Capture the cell that displays the provided text and extract its (X, Y) central coordinate. 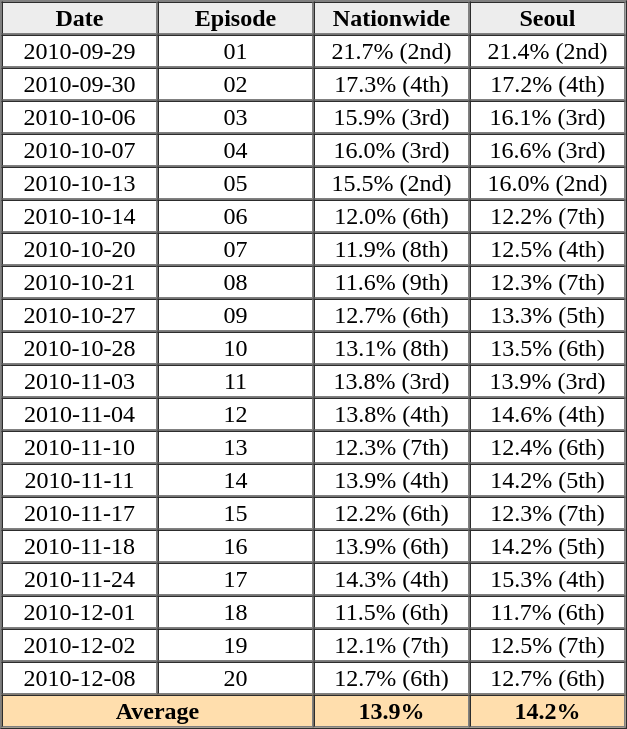
13.9% (3rd) (548, 380)
15 (236, 512)
Date (80, 18)
17.3% (4th) (392, 84)
13 (236, 446)
2010-11-17 (80, 512)
12.2% (7th) (548, 216)
05 (236, 182)
2010-10-20 (80, 248)
06 (236, 216)
2010-10-28 (80, 348)
14.6% (4th) (548, 414)
12.4% (6th) (548, 446)
Average (158, 710)
10 (236, 348)
2010-11-04 (80, 414)
2010-12-02 (80, 644)
09 (236, 314)
20 (236, 678)
12.0% (6th) (392, 216)
02 (236, 84)
16 (236, 546)
16.1% (3rd) (548, 116)
2010-12-01 (80, 612)
07 (236, 248)
13.9% (392, 710)
16.0% (2nd) (548, 182)
15.3% (4th) (548, 578)
16.6% (3rd) (548, 150)
13.5% (6th) (548, 348)
2010-11-10 (80, 446)
21.7% (2nd) (392, 50)
11 (236, 380)
2010-11-24 (80, 578)
2010-11-03 (80, 380)
11.9% (8th) (392, 248)
2010-09-30 (80, 84)
15.5% (2nd) (392, 182)
2010-12-08 (80, 678)
16.0% (3rd) (392, 150)
2010-10-06 (80, 116)
14.3% (4th) (392, 578)
13.8% (3rd) (392, 380)
2010-10-14 (80, 216)
12 (236, 414)
12.2% (6th) (392, 512)
2010-09-29 (80, 50)
17 (236, 578)
14 (236, 480)
11.6% (9th) (392, 282)
2010-10-27 (80, 314)
21.4% (2nd) (548, 50)
13.9% (6th) (392, 546)
13.3% (5th) (548, 314)
18 (236, 612)
15.9% (3rd) (392, 116)
11.7% (6th) (548, 612)
12.5% (4th) (548, 248)
17.2% (4th) (548, 84)
14.2% (548, 710)
2010-11-11 (80, 480)
13.1% (8th) (392, 348)
Episode (236, 18)
11.5% (6th) (392, 612)
2010-10-13 (80, 182)
Nationwide (392, 18)
2010-10-21 (80, 282)
13.9% (4th) (392, 480)
12.1% (7th) (392, 644)
19 (236, 644)
2010-10-07 (80, 150)
Seoul (548, 18)
2010-11-18 (80, 546)
03 (236, 116)
12.5% (7th) (548, 644)
13.8% (4th) (392, 414)
08 (236, 282)
04 (236, 150)
01 (236, 50)
